Output the (X, Y) coordinate of the center of the cell containing the given text.  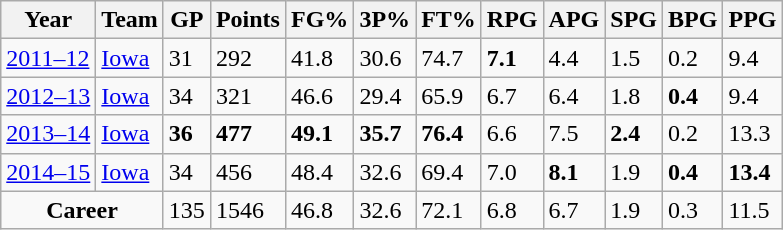
48.4 (319, 172)
6.8 (512, 210)
6.4 (574, 96)
46.6 (319, 96)
321 (248, 96)
Team (130, 20)
2.4 (634, 134)
1.5 (634, 58)
GP (186, 20)
72.1 (449, 210)
477 (248, 134)
7.1 (512, 58)
31 (186, 58)
PPG (752, 20)
2011–12 (48, 58)
Career (82, 210)
Points (248, 20)
13.4 (752, 172)
6.6 (512, 134)
4.4 (574, 58)
7.0 (512, 172)
Year (48, 20)
65.9 (449, 96)
46.8 (319, 210)
11.5 (752, 210)
RPG (512, 20)
2013–14 (48, 134)
2014–15 (48, 172)
FG% (319, 20)
3P% (385, 20)
41.8 (319, 58)
49.1 (319, 134)
BPG (693, 20)
7.5 (574, 134)
36 (186, 134)
292 (248, 58)
FT% (449, 20)
13.3 (752, 134)
APG (574, 20)
456 (248, 172)
0.3 (693, 210)
2012–13 (48, 96)
SPG (634, 20)
35.7 (385, 134)
69.4 (449, 172)
30.6 (385, 58)
74.7 (449, 58)
76.4 (449, 134)
135 (186, 210)
8.1 (574, 172)
29.4 (385, 96)
1546 (248, 210)
1.8 (634, 96)
